Find where the given text appears and provide that cell's center as [X, Y] coordinate. 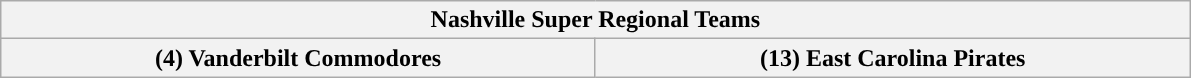
Nashville Super Regional Teams [596, 20]
(13) East Carolina Pirates [892, 58]
(4) Vanderbilt Commodores [298, 58]
